Pinpoint the cell where the given text exists, returning its (X, Y) midpoint coordinate. 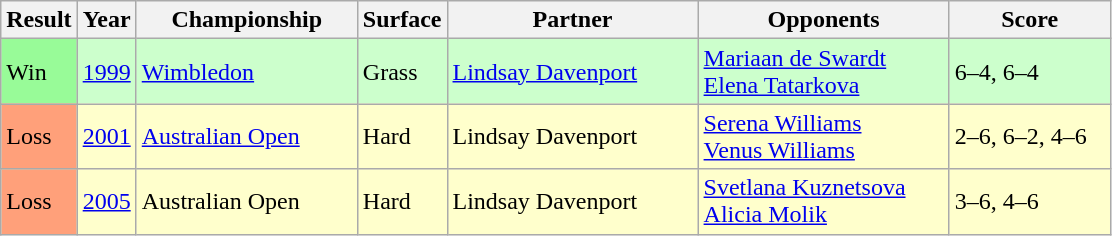
Championship (246, 20)
1999 (106, 72)
2005 (106, 202)
Opponents (824, 20)
6–4, 6–4 (1030, 72)
2001 (106, 136)
Wimbledon (246, 72)
Mariaan de Swardt Elena Tatarkova (824, 72)
2–6, 6–2, 4–6 (1030, 136)
Serena Williams Venus Williams (824, 136)
Win (39, 72)
Result (39, 20)
Grass (402, 72)
Year (106, 20)
Partner (572, 20)
Svetlana Kuznetsova Alicia Molik (824, 202)
3–6, 4–6 (1030, 202)
Surface (402, 20)
Score (1030, 20)
